Scan for the cell matching the given text and deliver its (X, Y) coordinate at center. 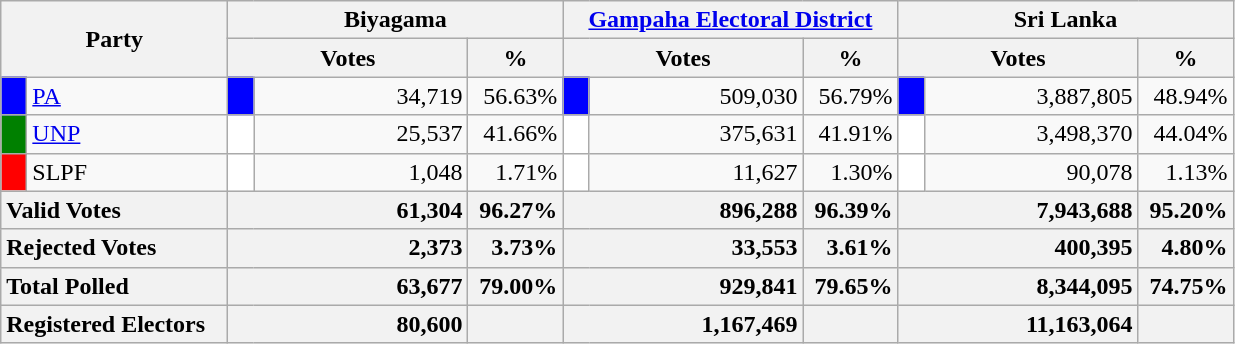
33,553 (683, 248)
SLPF (128, 172)
509,030 (696, 96)
56.63% (516, 96)
Registered Electors (114, 324)
2,373 (348, 248)
8,344,095 (1018, 286)
79.00% (516, 286)
PA (128, 96)
896,288 (683, 210)
90,078 (1031, 172)
1.30% (850, 172)
3,498,370 (1031, 134)
Biyagama (396, 20)
11,163,064 (1018, 324)
61,304 (348, 210)
25,537 (361, 134)
96.39% (850, 210)
3.61% (850, 248)
1,167,469 (683, 324)
Valid Votes (114, 210)
34,719 (361, 96)
1,048 (361, 172)
11,627 (696, 172)
Total Polled (114, 286)
41.91% (850, 134)
Gampaha Electoral District (730, 20)
80,600 (348, 324)
3.73% (516, 248)
1.71% (516, 172)
375,631 (696, 134)
48.94% (1186, 96)
4.80% (1186, 248)
79.65% (850, 286)
63,677 (348, 286)
41.66% (516, 134)
74.75% (1186, 286)
95.20% (1186, 210)
Party (114, 39)
929,841 (683, 286)
56.79% (850, 96)
3,887,805 (1031, 96)
7,943,688 (1018, 210)
1.13% (1186, 172)
Rejected Votes (114, 248)
96.27% (516, 210)
UNP (128, 134)
Sri Lanka (1066, 20)
400,395 (1018, 248)
44.04% (1186, 134)
